Find where the given text appears and provide that cell's center as [x, y] coordinate. 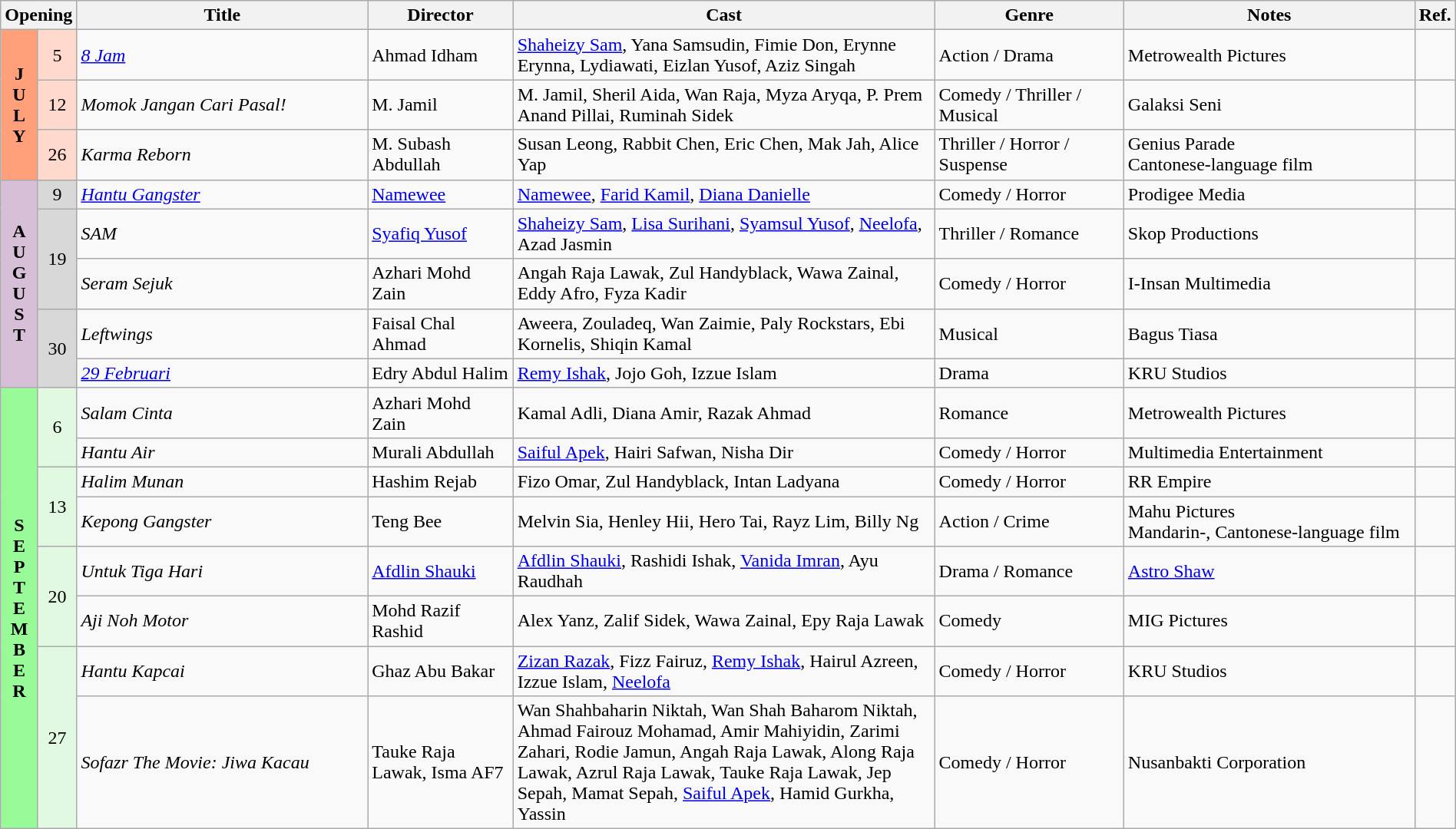
13 [57, 507]
Galaksi Seni [1269, 104]
Mahu PicturesMandarin-, Cantonese-language film [1269, 520]
Faisal Chal Ahmad [441, 333]
Hantu Gangster [223, 194]
Comedy / Thriller / Musical [1029, 104]
Skop Productions [1269, 233]
Momok Jangan Cari Pasal! [223, 104]
Astro Shaw [1269, 571]
AUGUST [20, 284]
Hantu Air [223, 452]
M. Jamil, Sheril Aida, Wan Raja, Myza Aryqa, P. Prem Anand Pillai, Ruminah Sidek [723, 104]
Remy Ishak, Jojo Goh, Izzue Islam [723, 373]
19 [57, 259]
20 [57, 596]
Namewee [441, 194]
Fizo Omar, Zul Handyblack, Intan Ladyana [723, 481]
Action / Crime [1029, 520]
30 [57, 348]
Bagus Tiasa [1269, 333]
Romance [1029, 413]
Comedy [1029, 622]
Murali Abdullah [441, 452]
Notes [1269, 15]
Aji Noh Motor [223, 622]
Aweera, Zouladeq, Wan Zaimie, Paly Rockstars, Ebi Kornelis, Shiqin Kamal [723, 333]
Sofazr The Movie: Jiwa Kacau [223, 763]
Shaheizy Sam, Lisa Surihani, Syamsul Yusof, Neelofa, Azad Jasmin [723, 233]
I-Insan Multimedia [1269, 284]
Alex Yanz, Zalif Sidek, Wawa Zainal, Epy Raja Lawak [723, 622]
RR Empire [1269, 481]
Halim Munan [223, 481]
Salam Cinta [223, 413]
SEPTEMBER [20, 608]
Afdlin Shauki [441, 571]
5 [57, 55]
Kepong Gangster [223, 520]
Multimedia Entertainment [1269, 452]
Thriller / Horror / Suspense [1029, 155]
Prodigee Media [1269, 194]
Syafiq Yusof [441, 233]
Genre [1029, 15]
12 [57, 104]
SAM [223, 233]
Mohd Razif Rashid [441, 622]
Musical [1029, 333]
9 [57, 194]
Thriller / Romance [1029, 233]
Namewee, Farid Kamil, Diana Danielle [723, 194]
Untuk Tiga Hari [223, 571]
Shaheizy Sam, Yana Samsudin, Fimie Don, Erynne Erynna, Lydiawati, Eizlan Yusof, Aziz Singah [723, 55]
JULY [20, 104]
27 [57, 738]
M. Jamil [441, 104]
Genius ParadeCantonese-language film [1269, 155]
6 [57, 427]
Opening [38, 15]
M. Subash Abdullah [441, 155]
Hashim Rejab [441, 481]
Leftwings [223, 333]
Zizan Razak, Fizz Fairuz, Remy Ishak, Hairul Azreen, Izzue Islam, Neelofa [723, 671]
Drama [1029, 373]
Susan Leong, Rabbit Chen, Eric Chen, Mak Jah, Alice Yap [723, 155]
Angah Raja Lawak, Zul Handyblack, Wawa Zainal, Eddy Afro, Fyza Kadir [723, 284]
Edry Abdul Halim [441, 373]
Hantu Kapcai [223, 671]
Drama / Romance [1029, 571]
Ahmad Idham [441, 55]
Saiful Apek, Hairi Safwan, Nisha Dir [723, 452]
Karma Reborn [223, 155]
26 [57, 155]
Nusanbakti Corporation [1269, 763]
MIG Pictures [1269, 622]
Seram Sejuk [223, 284]
Title [223, 15]
Teng Bee [441, 520]
Melvin Sia, Henley Hii, Hero Tai, Rayz Lim, Billy Ng [723, 520]
Director [441, 15]
Ref. [1434, 15]
Tauke Raja Lawak, Isma AF7 [441, 763]
Cast [723, 15]
Afdlin Shauki, Rashidi Ishak, Vanida Imran, Ayu Raudhah [723, 571]
Ghaz Abu Bakar [441, 671]
Action / Drama [1029, 55]
29 Februari [223, 373]
Kamal Adli, Diana Amir, Razak Ahmad [723, 413]
8 Jam [223, 55]
